Provide the [x, y] coordinate of the cell's center where the given text is located.  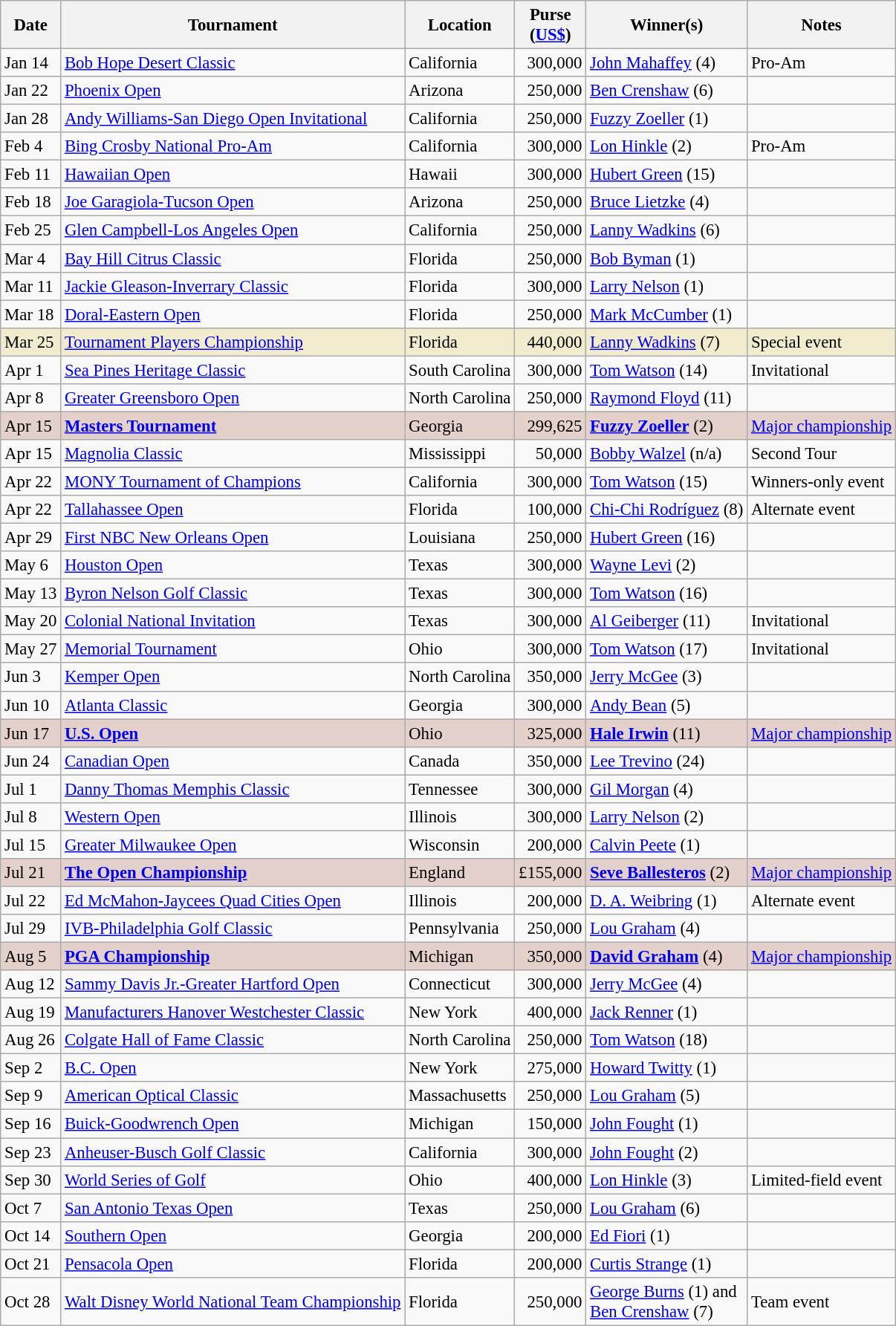
England [460, 873]
Lou Graham (5) [667, 1096]
Notes [822, 25]
50,000 [551, 454]
Sammy Davis Jr.-Greater Hartford Open [233, 984]
Larry Nelson (2) [667, 817]
Jack Renner (1) [667, 1013]
Purse(US$) [551, 25]
Limited-field event [822, 1180]
Memorial Tournament [233, 649]
Hubert Green (15) [667, 175]
Larry Nelson (1) [667, 286]
Lou Graham (6) [667, 1208]
Canada [460, 761]
Sep 9 [31, 1096]
Oct 21 [31, 1264]
Special event [822, 342]
Location [460, 25]
Ed Fiori (1) [667, 1235]
Al Geiberger (11) [667, 621]
Andy Williams-San Diego Open Invitational [233, 119]
Bobby Walzel (n/a) [667, 454]
Jerry McGee (3) [667, 677]
Jul 29 [31, 929]
Jan 14 [31, 63]
Louisiana [460, 538]
May 6 [31, 565]
Tallahassee Open [233, 510]
Western Open [233, 817]
Jun 24 [31, 761]
Seve Ballesteros (2) [667, 873]
Team event [822, 1301]
100,000 [551, 510]
Doral-Eastern Open [233, 314]
Sep 30 [31, 1180]
275,000 [551, 1068]
George Burns (1) and Ben Crenshaw (7) [667, 1301]
Mar 4 [31, 259]
Sep 2 [31, 1068]
Jerry McGee (4) [667, 984]
Oct 7 [31, 1208]
John Fought (2) [667, 1152]
Aug 12 [31, 984]
May 20 [31, 621]
May 27 [31, 649]
Mar 11 [31, 286]
Jackie Gleason-Inverrary Classic [233, 286]
Phoenix Open [233, 91]
Canadian Open [233, 761]
Oct 14 [31, 1235]
Fuzzy Zoeller (1) [667, 119]
325,000 [551, 733]
Lon Hinkle (2) [667, 146]
Tournament [233, 25]
Walt Disney World National Team Championship [233, 1301]
Pensacola Open [233, 1264]
Jun 3 [31, 677]
Gil Morgan (4) [667, 789]
Tournament Players Championship [233, 342]
Mar 25 [31, 342]
Feb 25 [31, 230]
Jul 15 [31, 845]
Curtis Strange (1) [667, 1264]
Jul 21 [31, 873]
Lon Hinkle (3) [667, 1180]
Lou Graham (4) [667, 929]
Raymond Floyd (11) [667, 398]
Mar 18 [31, 314]
Second Tour [822, 454]
Andy Bean (5) [667, 705]
Apr 8 [31, 398]
Date [31, 25]
Jul 8 [31, 817]
Howard Twitty (1) [667, 1068]
Anheuser-Busch Golf Classic [233, 1152]
Colgate Hall of Fame Classic [233, 1040]
Ben Crenshaw (6) [667, 91]
Jun 10 [31, 705]
Lanny Wadkins (6) [667, 230]
The Open Championship [233, 873]
Hubert Green (16) [667, 538]
PGA Championship [233, 957]
IVB-Philadelphia Golf Classic [233, 929]
Lanny Wadkins (7) [667, 342]
Jan 22 [31, 91]
Houston Open [233, 565]
Masters Tournament [233, 426]
Bay Hill Citrus Classic [233, 259]
299,625 [551, 426]
Aug 19 [31, 1013]
U.S. Open [233, 733]
Hawaii [460, 175]
Jul 1 [31, 789]
John Mahaffey (4) [667, 63]
Wayne Levi (2) [667, 565]
Magnolia Classic [233, 454]
Winner(s) [667, 25]
American Optical Classic [233, 1096]
Feb 18 [31, 203]
Southern Open [233, 1235]
Bob Byman (1) [667, 259]
Calvin Peete (1) [667, 845]
Massachusetts [460, 1096]
Chi-Chi Rodríguez (8) [667, 510]
Byron Nelson Golf Classic [233, 594]
Aug 5 [31, 957]
Fuzzy Zoeller (2) [667, 426]
Tom Watson (15) [667, 481]
Aug 26 [31, 1040]
Connecticut [460, 984]
440,000 [551, 342]
Bruce Lietzke (4) [667, 203]
Tennessee [460, 789]
Atlanta Classic [233, 705]
Manufacturers Hanover Westchester Classic [233, 1013]
Jan 28 [31, 119]
David Graham (4) [667, 957]
Danny Thomas Memphis Classic [233, 789]
150,000 [551, 1124]
San Antonio Texas Open [233, 1208]
Apr 29 [31, 538]
Lee Trevino (24) [667, 761]
World Series of Golf [233, 1180]
Glen Campbell-Los Angeles Open [233, 230]
Bob Hope Desert Classic [233, 63]
Joe Garagiola-Tucson Open [233, 203]
Pennsylvania [460, 929]
Hale Irwin (11) [667, 733]
Sep 16 [31, 1124]
D. A. Weibring (1) [667, 900]
Feb 4 [31, 146]
Tom Watson (17) [667, 649]
Mississippi [460, 454]
Tom Watson (14) [667, 370]
Tom Watson (18) [667, 1040]
Mark McCumber (1) [667, 314]
Sea Pines Heritage Classic [233, 370]
Feb 11 [31, 175]
Ed McMahon-Jaycees Quad Cities Open [233, 900]
Buick-Goodwrench Open [233, 1124]
Kemper Open [233, 677]
Tom Watson (16) [667, 594]
Oct 28 [31, 1301]
May 13 [31, 594]
Greater Greensboro Open [233, 398]
South Carolina [460, 370]
Bing Crosby National Pro-Am [233, 146]
B.C. Open [233, 1068]
Apr 1 [31, 370]
Jun 17 [31, 733]
Hawaiian Open [233, 175]
First NBC New Orleans Open [233, 538]
Sep 23 [31, 1152]
MONY Tournament of Champions [233, 481]
John Fought (1) [667, 1124]
Jul 22 [31, 900]
Wisconsin [460, 845]
Greater Milwaukee Open [233, 845]
Winners-only event [822, 481]
Colonial National Invitation [233, 621]
£155,000 [551, 873]
